Return the (X, Y) coordinate for the center point of the cell that contains the specified text.  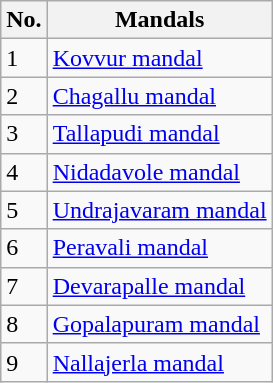
Nallajerla mandal (160, 362)
Devarapalle mandal (160, 286)
Peravali mandal (160, 248)
Chagallu mandal (160, 96)
Undrajavaram mandal (160, 210)
Kovvur mandal (160, 58)
9 (24, 362)
No. (24, 20)
3 (24, 134)
5 (24, 210)
Gopalapuram mandal (160, 324)
7 (24, 286)
Nidadavole mandal (160, 172)
6 (24, 248)
4 (24, 172)
2 (24, 96)
Tallapudi mandal (160, 134)
Mandals (160, 20)
1 (24, 58)
8 (24, 324)
